Return the (X, Y) coordinate for the center point of the cell that contains the specified text.  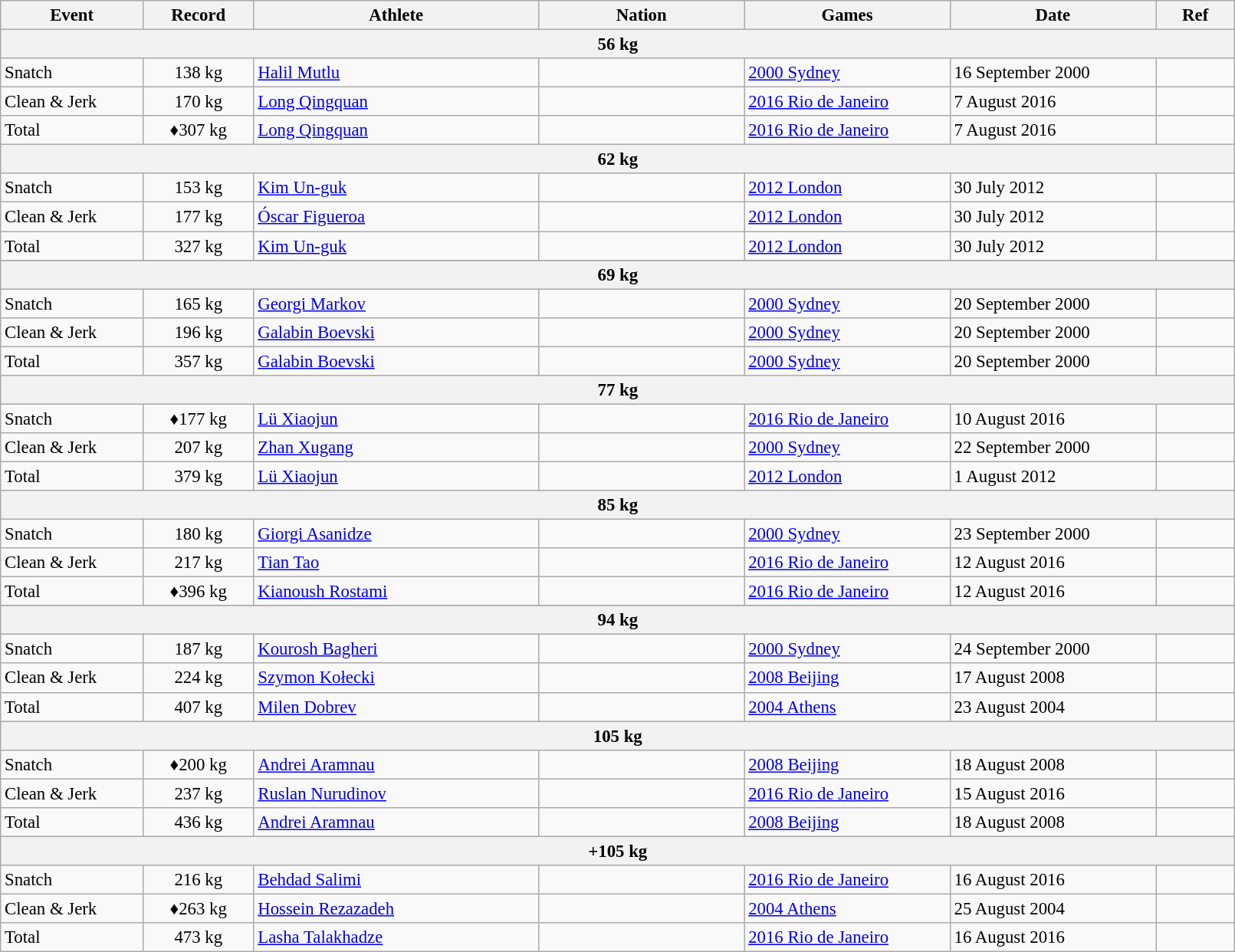
♦396 kg (199, 592)
170 kg (199, 102)
Ref (1196, 15)
224 kg (199, 678)
357 kg (199, 361)
180 kg (199, 534)
17 August 2008 (1053, 678)
379 kg (199, 476)
217 kg (199, 563)
10 August 2016 (1053, 419)
Giorgi Asanidze (396, 534)
138 kg (199, 73)
15 August 2016 (1053, 793)
Kourosh Bagheri (396, 649)
56 kg (618, 44)
♦200 kg (199, 764)
Record (199, 15)
Lasha Talakhadze (396, 937)
473 kg (199, 937)
62 kg (618, 159)
436 kg (199, 822)
Ruslan Nurudinov (396, 793)
216 kg (199, 880)
16 September 2000 (1053, 73)
Event (72, 15)
Zhan Xugang (396, 448)
♦263 kg (199, 908)
77 kg (618, 390)
Nation (642, 15)
407 kg (199, 707)
25 August 2004 (1053, 908)
94 kg (618, 620)
153 kg (199, 188)
207 kg (199, 448)
Halil Mutlu (396, 73)
Athlete (396, 15)
Games (847, 15)
327 kg (199, 246)
+105 kg (618, 851)
Date (1053, 15)
Tian Tao (396, 563)
♦177 kg (199, 419)
Óscar Figueroa (396, 217)
22 September 2000 (1053, 448)
Milen Dobrev (396, 707)
237 kg (199, 793)
187 kg (199, 649)
♦307 kg (199, 130)
165 kg (199, 304)
23 September 2000 (1053, 534)
Kianoush Rostami (396, 592)
69 kg (618, 274)
Hossein Rezazadeh (396, 908)
Behdad Salimi (396, 880)
Szymon Kołecki (396, 678)
24 September 2000 (1053, 649)
1 August 2012 (1053, 476)
105 kg (618, 736)
177 kg (199, 217)
85 kg (618, 505)
Georgi Markov (396, 304)
23 August 2004 (1053, 707)
196 kg (199, 332)
